Search for the cell housing the specified text and yield its (x, y) center coordinate. 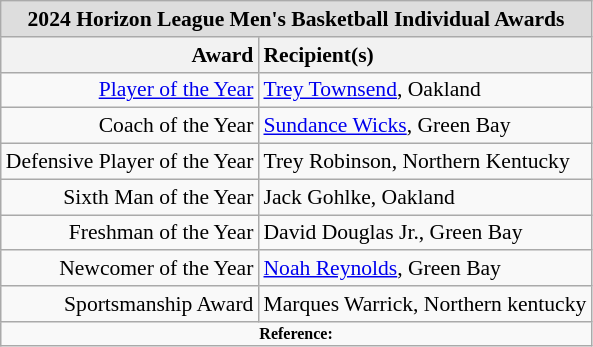
Freshman of the Year (130, 233)
Sixth Man of the Year (130, 197)
Recipient(s) (424, 55)
Newcomer of the Year (130, 269)
Award (130, 55)
Jack Gohlke, Oakland (424, 197)
Defensive Player of the Year (130, 162)
Reference: (296, 334)
Noah Reynolds, Green Bay (424, 269)
David Douglas Jr., Green Bay (424, 233)
Marques Warrick, Northern kentucky (424, 304)
Sportsmanship Award (130, 304)
Trey Townsend, Oakland (424, 90)
Trey Robinson, Northern Kentucky (424, 162)
Coach of the Year (130, 126)
Player of the Year (130, 90)
Sundance Wicks, Green Bay (424, 126)
2024 Horizon League Men's Basketball Individual Awards (296, 19)
